Scan for the cell matching the given text and deliver its (X, Y) coordinate at center. 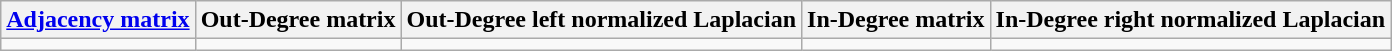
In-Degree right normalized Laplacian (1190, 20)
Adjacency matrix (98, 20)
In-Degree matrix (896, 20)
Out-Degree left normalized Laplacian (602, 20)
Out-Degree matrix (298, 20)
